Provide the (x, y) coordinate of the cell's center where the given text is located.  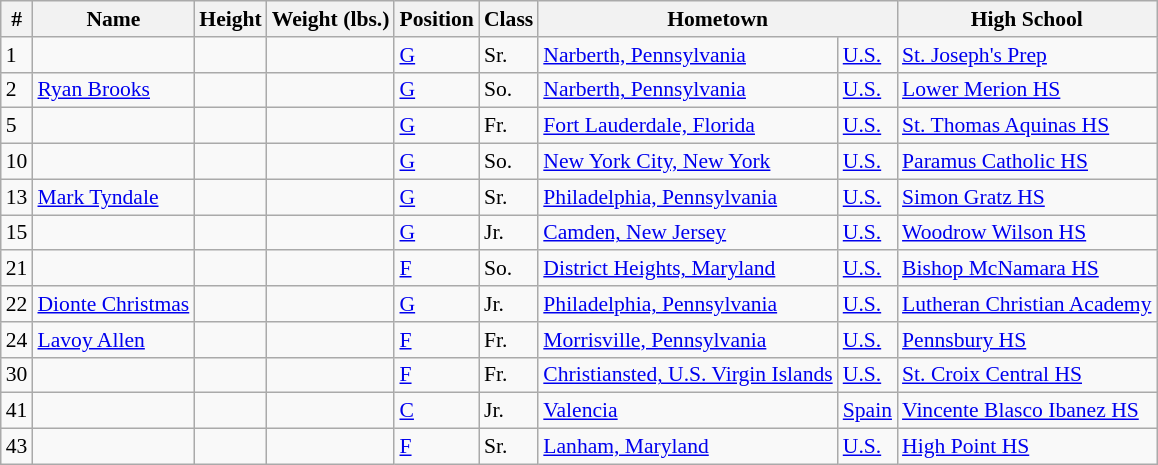
Ryan Brooks (113, 90)
High School (1027, 19)
District Heights, Maryland (688, 269)
Lower Merion HS (1027, 90)
High Point HS (1027, 447)
Position (436, 19)
Pennsbury HS (1027, 340)
Fort Lauderdale, Florida (688, 126)
Christiansted, U.S. Virgin Islands (688, 375)
Mark Tyndale (113, 197)
24 (17, 340)
St. Thomas Aquinas HS (1027, 126)
2 (17, 90)
22 (17, 304)
Hometown (718, 19)
Height (230, 19)
Paramus Catholic HS (1027, 162)
Name (113, 19)
43 (17, 447)
Valencia (688, 411)
St. Croix Central HS (1027, 375)
13 (17, 197)
Simon Gratz HS (1027, 197)
Woodrow Wilson HS (1027, 233)
# (17, 19)
5 (17, 126)
30 (17, 375)
1 (17, 55)
Spain (868, 411)
Class (508, 19)
15 (17, 233)
Morrisville, Pennsylvania (688, 340)
21 (17, 269)
Camden, New Jersey (688, 233)
10 (17, 162)
Vincente Blasco Ibanez HS (1027, 411)
Weight (lbs.) (331, 19)
St. Joseph's Prep (1027, 55)
Lutheran Christian Academy (1027, 304)
Lanham, Maryland (688, 447)
Lavoy Allen (113, 340)
New York City, New York (688, 162)
C (436, 411)
Bishop McNamara HS (1027, 269)
Dionte Christmas (113, 304)
41 (17, 411)
